Detect which cell encompasses the target text, then output its (X, Y) center coordinate. 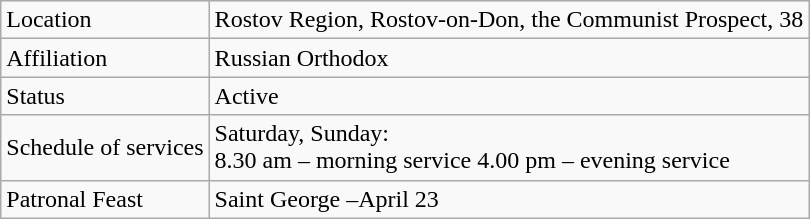
Active (509, 96)
Saturday, Sunday:8.30 am – morning service 4.00 pm – evening service (509, 148)
Affiliation (105, 58)
Patronal Feast (105, 199)
Location (105, 20)
Saint George –April 23 (509, 199)
Rostov Region, Rostov-on-Don, the Communist Prospect, 38 (509, 20)
Schedule of services (105, 148)
Russian Orthodox (509, 58)
Status (105, 96)
